Provide the (X, Y) coordinate of the cell's center where the given text is located.  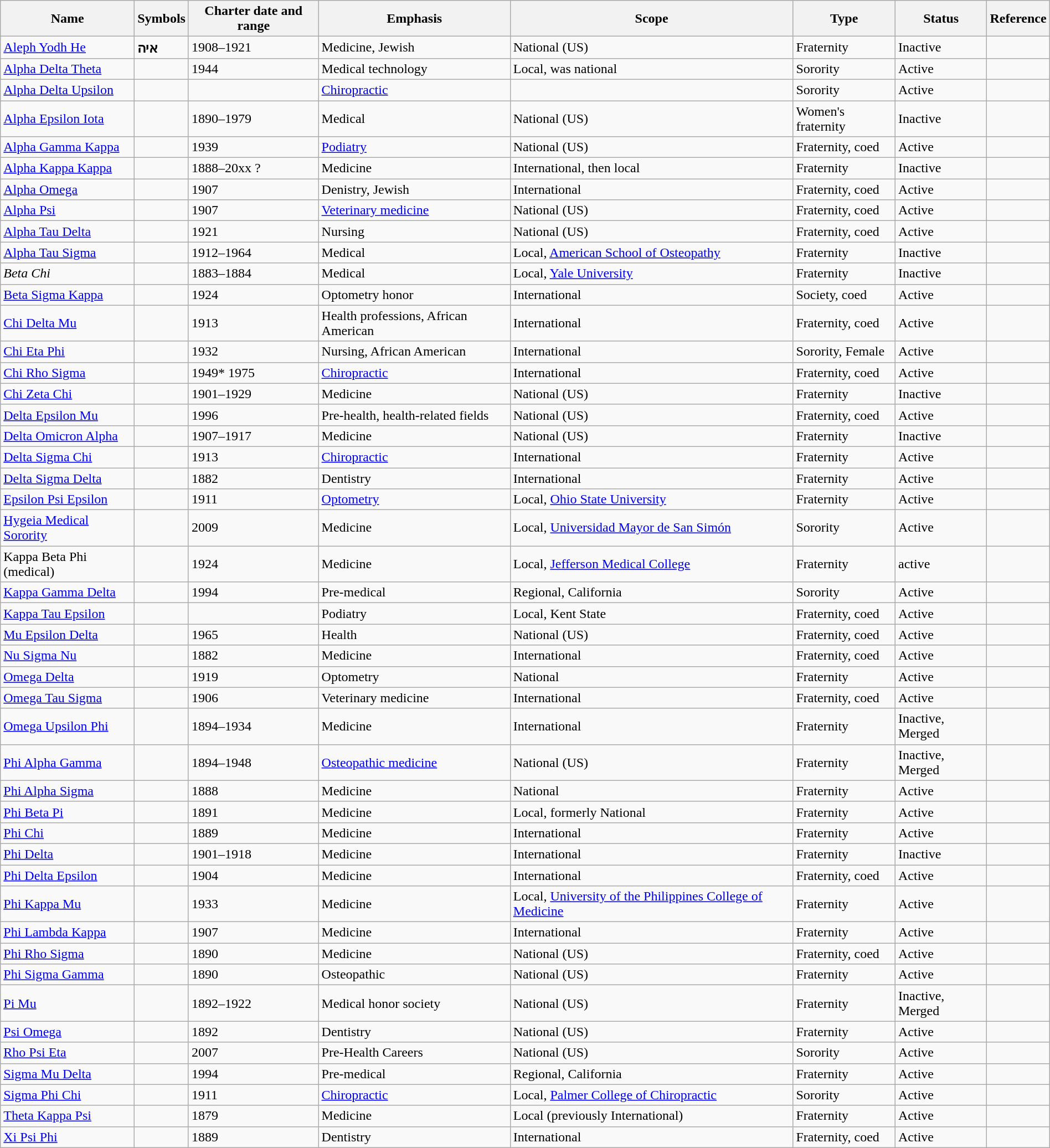
1883–1884 (254, 274)
1888–20xx ? (254, 168)
Omega Upsilon Phi (68, 727)
Nursing (414, 231)
Phi Lambda Kappa (68, 933)
1907–1917 (254, 436)
Type (844, 19)
International, then local (651, 168)
1890–1979 (254, 119)
Chi Eta Phi (68, 352)
Alpha Kappa Kappa (68, 168)
Rho Psi Eta (68, 1053)
Alpha Psi (68, 210)
Kappa Gamma Delta (68, 593)
Alpha Epsilon Iota (68, 119)
Alpha Delta Theta (68, 69)
1892 (254, 1032)
1921 (254, 231)
Chi Delta Mu (68, 323)
Phi Kappa Mu (68, 904)
Reference (1018, 19)
1908–1921 (254, 48)
Medical honor society (414, 1003)
Local, Kent State (651, 614)
Phi Beta Pi (68, 812)
Kappa Tau Epsilon (68, 614)
Chi Zeta Chi (68, 394)
Sigma Mu Delta (68, 1074)
Local, American School of Osteopathy (651, 253)
Phi Alpha Sigma (68, 791)
Pre-health, health-related fields (414, 415)
1891 (254, 812)
Chi Rho Sigma (68, 373)
1888 (254, 791)
Medicine, Jewish (414, 48)
Phi Sigma Gamma (68, 975)
Delta Sigma Delta (68, 478)
Medical technology (414, 69)
Alpha Delta Upsilon (68, 90)
Scope (651, 19)
1949* 1975 (254, 373)
Pre-Health Careers (414, 1053)
Delta Epsilon Mu (68, 415)
Nu Sigma Nu (68, 656)
1939 (254, 147)
Charter date and range (254, 19)
1894–1934 (254, 727)
Alpha Tau Delta (68, 231)
Symbols (162, 19)
Local, Yale University (651, 274)
Local, Palmer College of Chiropractic (651, 1095)
Delta Sigma Chi (68, 457)
Alpha Gamma Kappa (68, 147)
Beta Chi (68, 274)
Osteopathic medicine (414, 762)
1906 (254, 698)
Alpha Omega (68, 189)
1912–1964 (254, 253)
Aleph Yodh He (68, 48)
Omega Delta (68, 677)
Phi Rho Sigma (68, 954)
Local, Jefferson Medical College (651, 564)
Local (previously International) (651, 1116)
Hygeia Medical Sorority (68, 528)
2007 (254, 1053)
Kappa Beta Phi (medical) (68, 564)
Phi Chi (68, 833)
Xi Psi Phi (68, 1137)
2009 (254, 528)
Osteopathic (414, 975)
Local, University of the Philippines College of Medicine (651, 904)
1879 (254, 1116)
Status (940, 19)
1933 (254, 904)
Health professions, African American (414, 323)
1892–1922 (254, 1003)
1944 (254, 69)
active (940, 564)
Local, was national (651, 69)
1901–1918 (254, 854)
Phi Delta (68, 854)
Phi Delta Epsilon (68, 876)
Sorority, Female (844, 352)
Theta Kappa Psi (68, 1116)
1932 (254, 352)
Beta Sigma Kappa (68, 295)
Local, formerly National (651, 812)
Sigma Phi Chi (68, 1095)
Phi Alpha Gamma (68, 762)
Epsilon Psi Epsilon (68, 500)
1894–1948 (254, 762)
Psi Omega (68, 1032)
Denistry, Jewish (414, 189)
Nursing, African American (414, 352)
Health (414, 635)
1996 (254, 415)
איה (162, 48)
Name (68, 19)
Society, coed (844, 295)
1901–1929 (254, 394)
1919 (254, 677)
Emphasis (414, 19)
Delta Omicron Alpha (68, 436)
Pi Mu (68, 1003)
Local, Ohio State University (651, 500)
Omega Tau Sigma (68, 698)
Local, Universidad Mayor de San Simón (651, 528)
Women's fraternity (844, 119)
Mu Epsilon Delta (68, 635)
Optometry honor (414, 295)
Alpha Tau Sigma (68, 253)
1904 (254, 876)
1965 (254, 635)
